Extract the [X, Y] coordinate from the center of the cell holding the provided text.  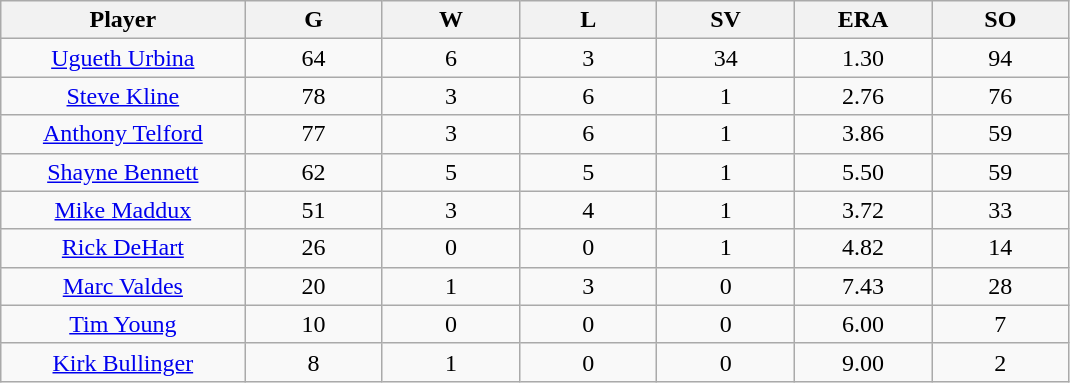
2.76 [862, 96]
2 [1000, 362]
ERA [862, 20]
7 [1000, 324]
26 [314, 248]
4 [588, 210]
Marc Valdes [123, 286]
14 [1000, 248]
6.00 [862, 324]
Anthony Telford [123, 134]
Mike Maddux [123, 210]
3.72 [862, 210]
Ugueth Urbina [123, 58]
5.50 [862, 172]
10 [314, 324]
4.82 [862, 248]
Rick DeHart [123, 248]
20 [314, 286]
28 [1000, 286]
SO [1000, 20]
SV [726, 20]
64 [314, 58]
G [314, 20]
94 [1000, 58]
Kirk Bullinger [123, 362]
Tim Young [123, 324]
77 [314, 134]
3.86 [862, 134]
9.00 [862, 362]
Player [123, 20]
L [588, 20]
78 [314, 96]
7.43 [862, 286]
34 [726, 58]
62 [314, 172]
Steve Kline [123, 96]
8 [314, 362]
33 [1000, 210]
76 [1000, 96]
1.30 [862, 58]
51 [314, 210]
W [450, 20]
Shayne Bennett [123, 172]
